Locate the cell with the specified text and output its (x, y) center coordinate. 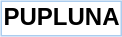
PUPLUNA (62, 17)
